Locate the cell with the specified text and output its [x, y] center coordinate. 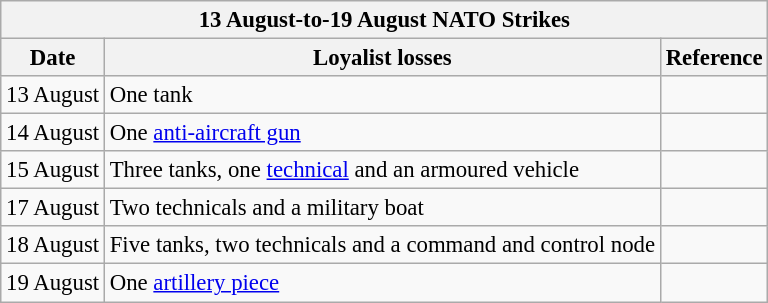
Two technicals and a military boat [382, 208]
14 August [53, 133]
Loyalist losses [382, 58]
13 August [53, 95]
15 August [53, 170]
Reference [714, 58]
One artillery piece [382, 283]
19 August [53, 283]
17 August [53, 208]
13 August-to-19 August NATO Strikes [384, 20]
One anti-aircraft gun [382, 133]
One tank [382, 95]
Date [53, 58]
Three tanks, one technical and an armoured vehicle [382, 170]
Five tanks, two technicals and a command and control node [382, 245]
18 August [53, 245]
